Identify which cell holds the provided text, then report its [X, Y] central coordinate. 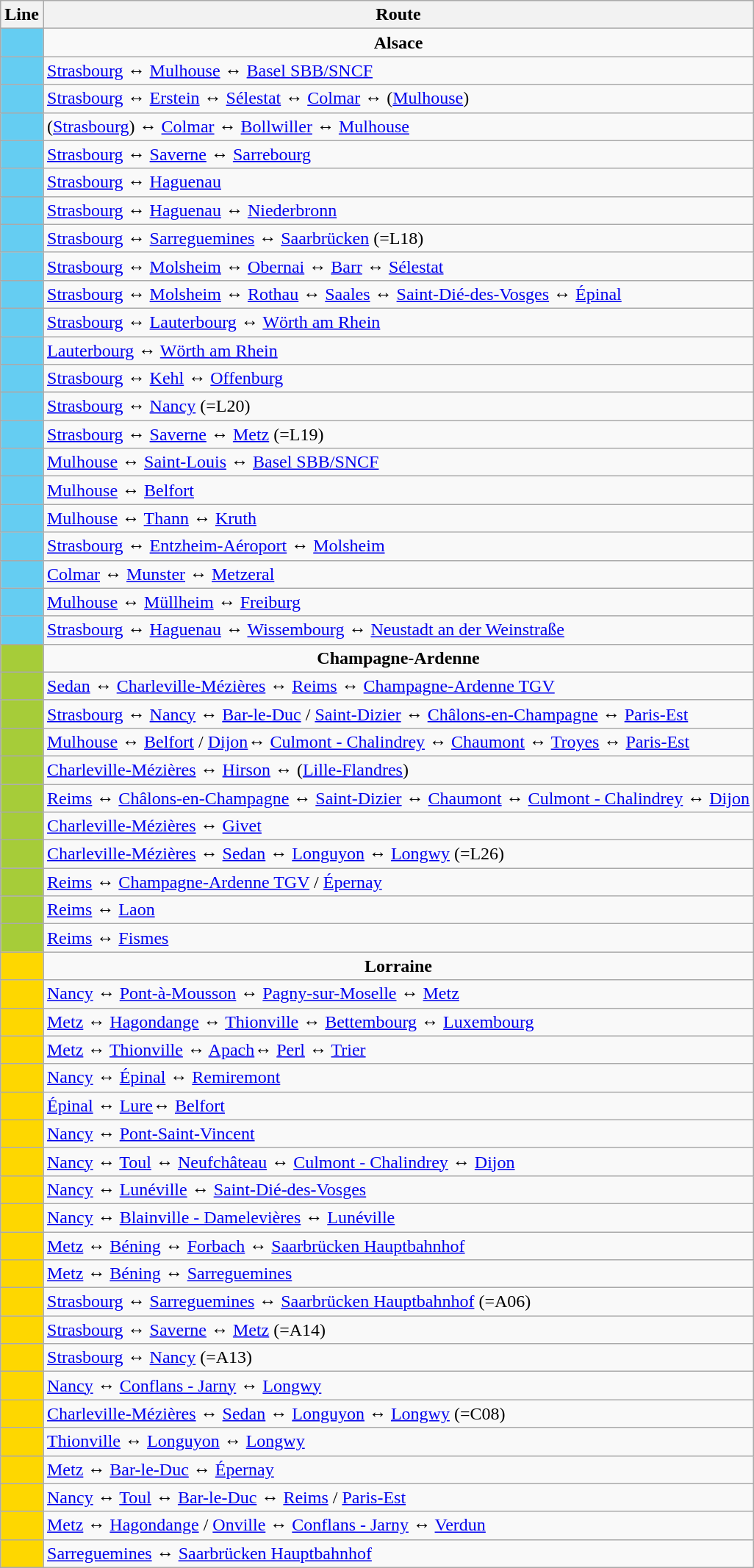
Mulhouse ↔ Saint-Louis ↔ Basel SBB/SNCF [398, 462]
Strasbourg ↔ Kehl ↔ Offenburg [398, 379]
(Strasbourg) ↔ Colmar ↔ Bollwiller ↔ Mulhouse [398, 126]
Mulhouse ↔ Thann ↔ Kruth [398, 518]
Strasbourg ↔ Nancy (=L20) [398, 407]
Reims ↔ Laon [398, 910]
Épinal ↔ Lure↔ Belfort [398, 1106]
Metz ↔ Bar-le-Duc ↔ Épernay [398, 1469]
Nancy ↔ Lunéville ↔ Saint-Dié-des-Vosges [398, 1189]
Nancy ↔ Pont-à-Mousson ↔ Pagny-sur-Moselle ↔ Metz [398, 994]
Strasbourg ↔ Mulhouse ↔ Basel SBB/SNCF [398, 71]
Reims ↔ Châlons-en-Champagne ↔ Saint-Dizier ↔ Chaumont ↔ Culmont - Chalindrey ↔ Dijon [398, 798]
Strasbourg ↔ Sarreguemines ↔ Saarbrücken Hauptbahnhof (=A06) [398, 1302]
Metz ↔ Hagondange ↔ Thionville ↔ Bettembourg ↔ Luxembourg [398, 1022]
Mulhouse ↔ Belfort [398, 490]
Strasbourg ↔ Nancy (=A13) [398, 1358]
Charleville-Mézières ↔ Sedan ↔ Longuyon ↔ Longwy (=L26) [398, 854]
Metz ↔ Hagondange / Onville ↔ Conflans - Jarny ↔ Verdun [398, 1525]
Strasbourg ↔ Nancy ↔ Bar-le-Duc / Saint-Dizier ↔ Châlons-en-Champagne ↔ Paris-Est [398, 714]
Strasbourg ↔ Entzheim-Aéroport ↔ Molsheim [398, 546]
Thionville ↔ Longuyon ↔ Longwy [398, 1442]
Nancy ↔ Toul ↔ Bar-le-Duc ↔ Reims / Paris-Est [398, 1497]
Charleville-Mézières ↔ Givet [398, 826]
Nancy ↔ Conflans - Jarny ↔ Longwy [398, 1386]
Champagne-Ardenne [398, 658]
Strasbourg ↔ Saverne ↔ Metz (=L19) [398, 434]
Strasbourg ↔ Molsheim ↔ Obernai ↔ Barr ↔ Sélestat [398, 266]
Strasbourg ↔ Haguenau ↔ Wissembourg ↔ Neustadt an der Weinstraße [398, 630]
Metz ↔ Thionville ↔ Apach↔ Perl ↔ Trier [398, 1050]
Sarreguemines ↔ Saarbrücken Hauptbahnhof [398, 1553]
Strasbourg ↔ Sarreguemines ↔ Saarbrücken (=L18) [398, 238]
Strasbourg ↔ Erstein ↔ Sélestat ↔ Colmar ↔ (Mulhouse) [398, 99]
Route [398, 15]
Strasbourg ↔ Lauterbourg ↔ Wörth am Rhein [398, 322]
Metz ↔ Béning ↔ Sarreguemines [398, 1274]
Alsace [398, 43]
Reims ↔ Fismes [398, 938]
Strasbourg ↔ Saverne ↔ Sarrebourg [398, 154]
Strasbourg ↔ Molsheim ↔ Rothau ↔ Saales ↔ Saint-Dié-des-Vosges ↔ Épinal [398, 294]
Charleville-Mézières ↔ Sedan ↔ Longuyon ↔ Longwy (=C08) [398, 1414]
Mulhouse ↔ Müllheim ↔ Freiburg [398, 602]
Strasbourg ↔ Haguenau ↔ Niederbronn [398, 210]
Strasbourg ↔ Haguenau [398, 182]
Lorraine [398, 966]
Metz ↔ Béning ↔ Forbach ↔ Saarbrücken Hauptbahnhof [398, 1246]
Sedan ↔ Charleville-Mézières ↔ Reims ↔ Champagne-Ardenne TGV [398, 686]
Nancy ↔ Pont-Saint-Vincent [398, 1134]
Reims ↔ Champagne-Ardenne TGV / Épernay [398, 882]
Line [22, 15]
Lauterbourg ↔ Wörth am Rhein [398, 351]
Charleville-Mézières ↔ Hirson ↔ (Lille-Flandres) [398, 770]
Strasbourg ↔ Saverne ↔ Metz (=A14) [398, 1330]
Colmar ↔ Munster ↔ Metzeral [398, 574]
Nancy ↔ Épinal ↔ Remiremont [398, 1078]
Mulhouse ↔ Belfort / Dijon↔ Culmont - Chalindrey ↔ Chaumont ↔ Troyes ↔ Paris-Est [398, 742]
Nancy ↔ Toul ↔ Neufchâteau ↔ Culmont - Chalindrey ↔ Dijon [398, 1161]
Nancy ↔ Blainville - Damelevières ↔ Lunéville [398, 1217]
